Output the (X, Y) coordinate of the center of the cell containing the given text.  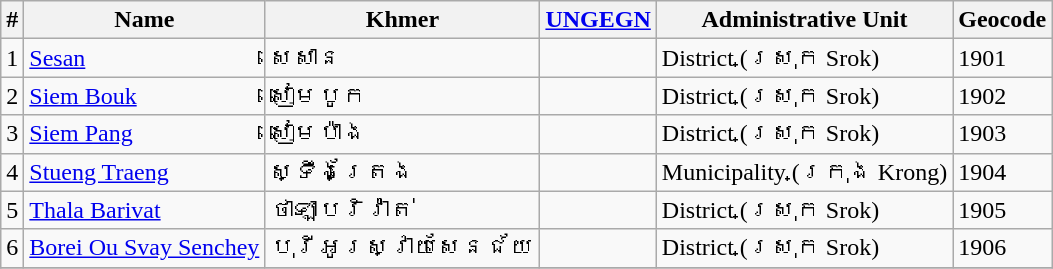
សៀមបូក (402, 96)
Sesan (144, 58)
Siem Bouk (144, 96)
Khmer (402, 20)
1903 (1002, 134)
សៀមប៉ាង (402, 134)
ស្ទឹងត្រែង (402, 172)
ថាឡាបរិវ៉ាត់ (402, 210)
1 (12, 58)
Borei Ou Svay Senchey (144, 248)
1902 (1002, 96)
បុរីអូរស្វាយសែនជ័យ (402, 248)
Geocode (1002, 20)
សេសាន (402, 58)
UNGEGN (598, 20)
6 (12, 248)
Thala Barivat (144, 210)
2 (12, 96)
Stueng Traeng (144, 172)
Name (144, 20)
1901 (1002, 58)
1905 (1002, 210)
1906 (1002, 248)
Administrative Unit (804, 20)
5 (12, 210)
3 (12, 134)
4 (12, 172)
1904 (1002, 172)
# (12, 20)
Siem Pang (144, 134)
Municipality (ក្រុង Krong) (804, 172)
